Identify which cell holds the provided text, then report its (X, Y) central coordinate. 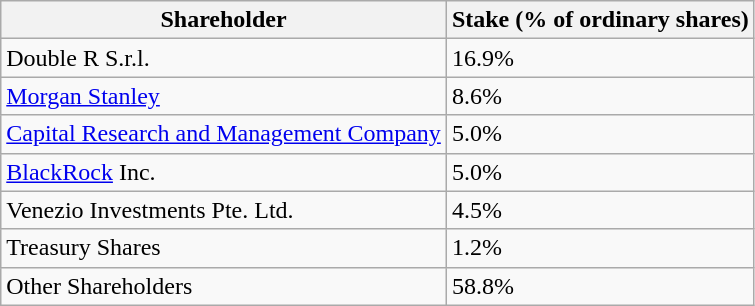
1.2% (600, 248)
Venezio Investments Pte. Ltd. (224, 210)
Capital Research and Management Company (224, 134)
Treasury Shares (224, 248)
Double R S.r.l. (224, 58)
Morgan Stanley (224, 96)
Stake (% of ordinary shares) (600, 20)
BlackRock Inc. (224, 172)
Other Shareholders (224, 286)
4.5% (600, 210)
Shareholder (224, 20)
16.9% (600, 58)
58.8% (600, 286)
8.6% (600, 96)
